Detect which cell encompasses the target text, then output its (X, Y) center coordinate. 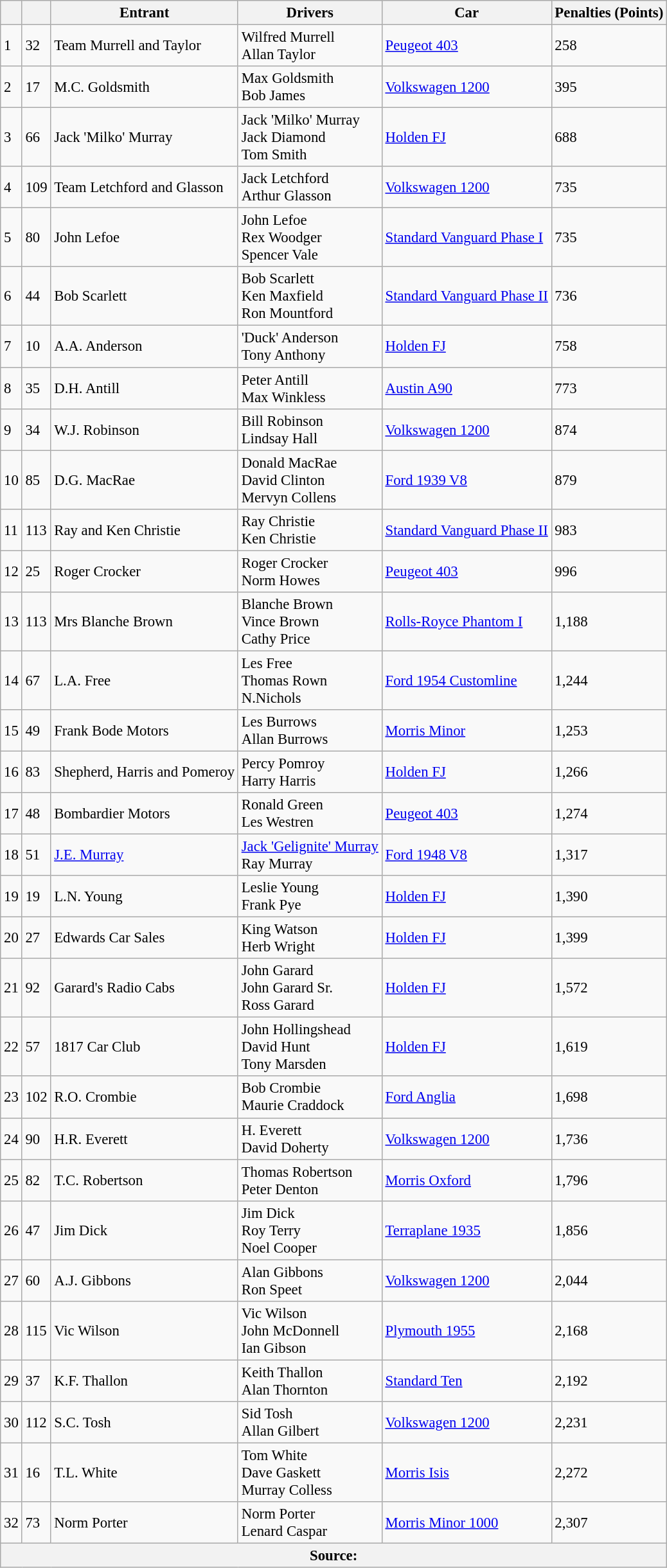
M.C. Goldsmith (145, 87)
Norm Porter Lenard Caspar (310, 1522)
W.J. Robinson (145, 429)
66 (36, 137)
14 (12, 680)
1,253 (609, 731)
60 (36, 1281)
85 (36, 480)
44 (36, 297)
26 (12, 1230)
Morris Oxford (467, 1181)
Blanche Brown Vince Brown Cathy Price (310, 622)
9 (12, 429)
5 (12, 238)
758 (609, 347)
Vic Wilson John McDonnell Ian Gibson (310, 1331)
47 (36, 1230)
Morris Minor 1000 (467, 1522)
Les Free Thomas Rown N.Nichols (310, 680)
R.O. Crombie (145, 1097)
Jim Dick (145, 1230)
Ford 1939 V8 (467, 480)
30 (12, 1422)
23 (12, 1097)
Percy Pomroy Harry Harris (310, 772)
115 (36, 1331)
1,796 (609, 1181)
20 (12, 938)
13 (12, 622)
73 (36, 1522)
6 (12, 297)
996 (609, 572)
Bob Scarlett Ken Maxfield Ron Mountford (310, 297)
S.C. Tosh (145, 1422)
102 (36, 1097)
12 (12, 572)
L.N. Young (145, 897)
Garard's Radio Cabs (145, 988)
Rolls-Royce Phantom I (467, 622)
31 (12, 1472)
Jim Dick Roy Terry Noel Cooper (310, 1230)
Edwards Car Sales (145, 938)
2,307 (609, 1522)
Ray Christie Ken Christie (310, 529)
Roger Crocker (145, 572)
Ford 1948 V8 (467, 856)
Car (467, 13)
1,317 (609, 856)
Morris Minor (467, 731)
11 (12, 529)
1,619 (609, 1047)
Peter Antill Max Winkless (310, 388)
Wilfred Murrell Allan Taylor (310, 46)
57 (36, 1047)
L.A. Free (145, 680)
1,698 (609, 1097)
15 (12, 731)
J.E. Murray (145, 856)
King Watson Herb Wright (310, 938)
395 (609, 87)
Bob Scarlett (145, 297)
Keith Thallon Alan Thornton (310, 1381)
Jack Letchford Arthur Glasson (310, 188)
2,044 (609, 1281)
874 (609, 429)
1,188 (609, 622)
Penalties (Points) (609, 13)
John Hollingshead David Hunt Tony Marsden (310, 1047)
34 (36, 429)
Standard Vanguard Phase I (467, 238)
1817 Car Club (145, 1047)
22 (12, 1047)
Terraplane 1935 (467, 1230)
Vic Wilson (145, 1331)
Ronald Green Les Westren (310, 813)
'Duck' Anderson Tony Anthony (310, 347)
48 (36, 813)
258 (609, 46)
Bill Robinson Lindsay Hall (310, 429)
Donald MacRae David Clinton Mervyn Collens (310, 480)
A.J. Gibbons (145, 1281)
1 (12, 46)
2,231 (609, 1422)
90 (36, 1138)
983 (609, 529)
Thomas Robertson Peter Denton (310, 1181)
3 (12, 137)
28 (12, 1331)
1,572 (609, 988)
2,192 (609, 1381)
24 (12, 1138)
John Lefoe Rex Woodger Spencer Vale (310, 238)
Mrs Blanche Brown (145, 622)
John Lefoe (145, 238)
A.A. Anderson (145, 347)
Tom White Dave Gaskett Murray Colless (310, 1472)
21 (12, 988)
2 (12, 87)
H.R. Everett (145, 1138)
109 (36, 188)
T.L. White (145, 1472)
7 (12, 347)
37 (36, 1381)
18 (12, 856)
D.G. MacRae (145, 480)
1,266 (609, 772)
51 (36, 856)
Ray and Ken Christie (145, 529)
83 (36, 772)
Jack 'Milko' Murray Jack Diamond Tom Smith (310, 137)
688 (609, 137)
1,736 (609, 1138)
736 (609, 297)
67 (36, 680)
Frank Bode Motors (145, 731)
Morris Isis (467, 1472)
Source: (334, 1556)
879 (609, 480)
1,274 (609, 813)
8 (12, 388)
Jack 'Milko' Murray (145, 137)
Ford Anglia (467, 1097)
4 (12, 188)
Ford 1954 Customline (467, 680)
2,272 (609, 1472)
Drivers (310, 13)
H. Everett David Doherty (310, 1138)
Plymouth 1955 (467, 1331)
1,856 (609, 1230)
Leslie Young Frank Pye (310, 897)
D.H. Antill (145, 388)
29 (12, 1381)
Bob Crombie Maurie Craddock (310, 1097)
Entrant (145, 13)
Les Burrows Allan Burrows (310, 731)
Alan Gibbons Ron Speet (310, 1281)
Max Goldsmith Bob James (310, 87)
1,399 (609, 938)
John Garard John Garard Sr. Ross Garard (310, 988)
1,390 (609, 897)
Roger Crocker Norm Howes (310, 572)
Shepherd, Harris and Pomeroy (145, 772)
K.F. Thallon (145, 1381)
92 (36, 988)
Jack 'Gelignite' Murray Ray Murray (310, 856)
Bombardier Motors (145, 813)
773 (609, 388)
49 (36, 731)
Austin A90 (467, 388)
2,168 (609, 1331)
112 (36, 1422)
35 (36, 388)
T.C. Robertson (145, 1181)
Standard Ten (467, 1381)
1,244 (609, 680)
Norm Porter (145, 1522)
82 (36, 1181)
80 (36, 238)
Team Letchford and Glasson (145, 188)
Sid Tosh Allan Gilbert (310, 1422)
Team Murrell and Taylor (145, 46)
